Locate the cell with the specified text and output its (x, y) center coordinate. 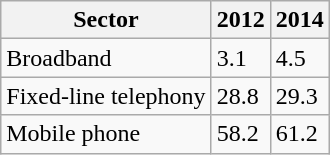
3.1 (240, 58)
Mobile phone (106, 134)
28.8 (240, 96)
Fixed-line telephony (106, 96)
29.3 (300, 96)
58.2 (240, 134)
61.2 (300, 134)
2014 (300, 20)
4.5 (300, 58)
Broadband (106, 58)
2012 (240, 20)
Sector (106, 20)
